Locate the cell with the specified text and output its (X, Y) center coordinate. 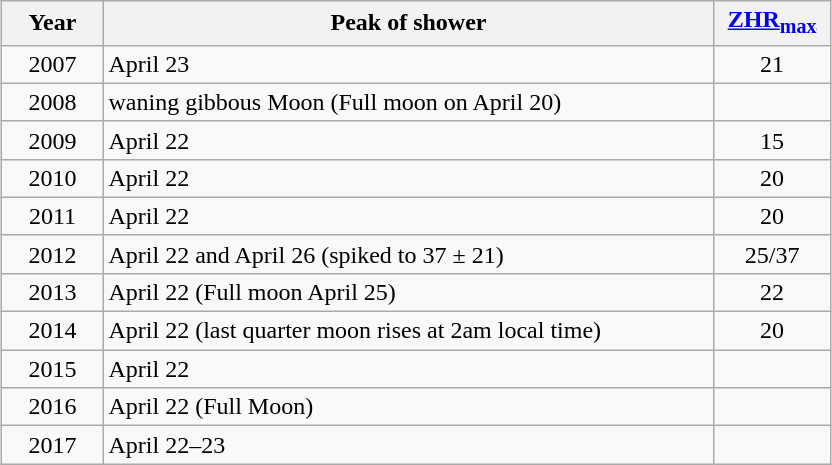
15 (772, 140)
2013 (52, 292)
25/37 (772, 254)
2009 (52, 140)
22 (772, 292)
2016 (52, 407)
2007 (52, 64)
waning gibbous Moon (Full moon on April 20) (408, 102)
Peak of shower (408, 23)
April 22 (last quarter moon rises at 2am local time) (408, 331)
2011 (52, 216)
2017 (52, 445)
April 22 and April 26 (spiked to 37 ± 21) (408, 254)
2010 (52, 178)
2008 (52, 102)
ZHRmax (772, 23)
2015 (52, 369)
April 22 (Full moon April 25) (408, 292)
Year (52, 23)
2012 (52, 254)
2014 (52, 331)
April 22–23 (408, 445)
April 23 (408, 64)
April 22 (Full Moon) (408, 407)
21 (772, 64)
